Output the (x, y) coordinate of the center of the cell containing the given text.  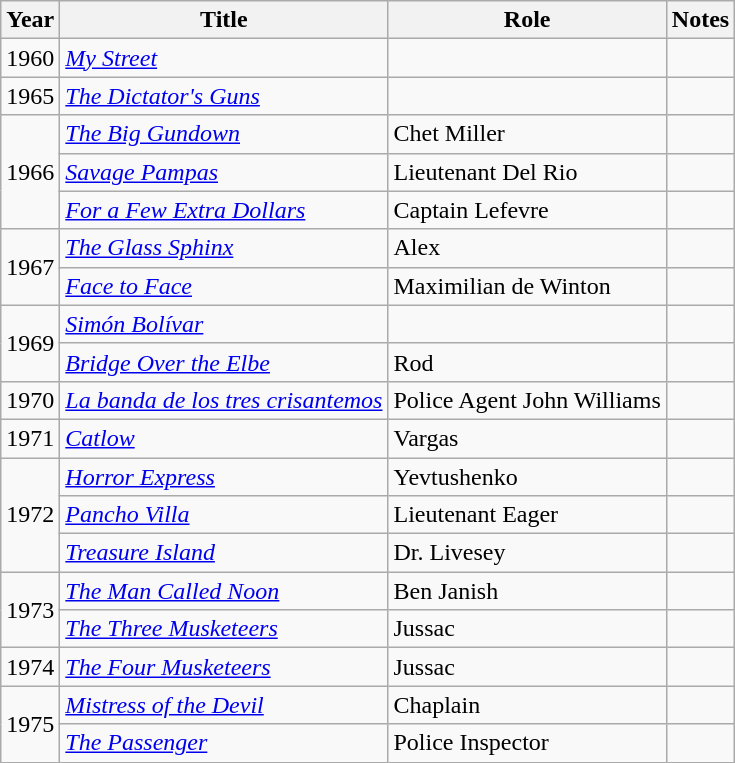
1966 (30, 172)
La banda de los tres crisantemos (224, 400)
Chaplain (527, 705)
Face to Face (224, 286)
1970 (30, 400)
The Glass Sphinx (224, 248)
The Four Musketeers (224, 667)
1971 (30, 438)
Dr. Livesey (527, 553)
1965 (30, 96)
The Man Called Noon (224, 591)
Treasure Island (224, 553)
1967 (30, 267)
My Street (224, 58)
Notes (700, 20)
Vargas (527, 438)
Role (527, 20)
Pancho Villa (224, 515)
Maximilian de Winton (527, 286)
Mistress of the Devil (224, 705)
Alex (527, 248)
Year (30, 20)
The Dictator's Guns (224, 96)
Title (224, 20)
1960 (30, 58)
Yevtushenko (527, 477)
Horror Express (224, 477)
1972 (30, 515)
1973 (30, 610)
The Big Gundown (224, 134)
Rod (527, 362)
Ben Janish (527, 591)
The Passenger (224, 743)
Police Inspector (527, 743)
Bridge Over the Elbe (224, 362)
Lieutenant Eager (527, 515)
1975 (30, 724)
Police Agent John Williams (527, 400)
Lieutenant Del Rio (527, 172)
Simón Bolívar (224, 324)
Catlow (224, 438)
The Three Musketeers (224, 629)
Chet Miller (527, 134)
For a Few Extra Dollars (224, 210)
1969 (30, 343)
Savage Pampas (224, 172)
1974 (30, 667)
Captain Lefevre (527, 210)
